Capture the cell that displays the provided text and extract its [X, Y] central coordinate. 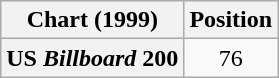
Chart (1999) [92, 20]
Position [231, 20]
US Billboard 200 [92, 58]
76 [231, 58]
